Extract the (x, y) coordinate from the center of the cell holding the provided text.  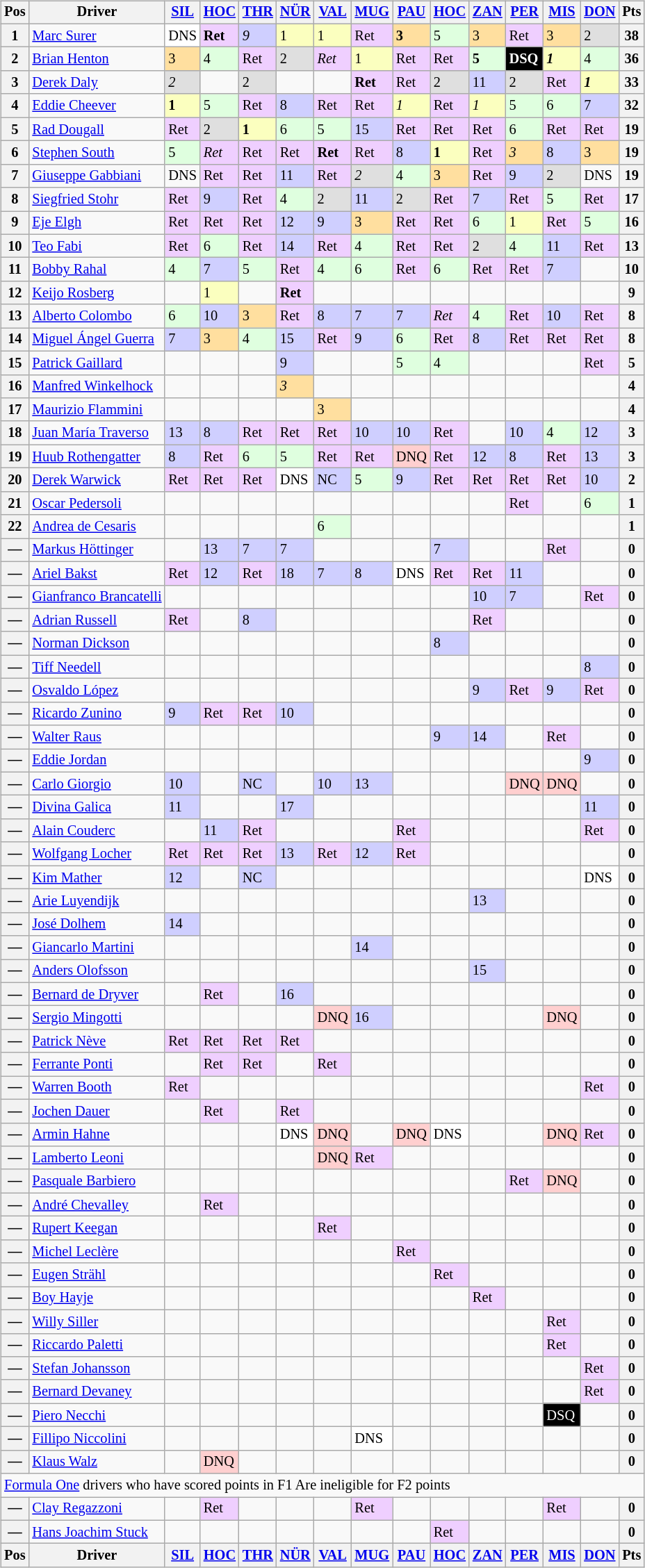
Walter Raus (97, 737)
Manfred Winkelhock (97, 386)
Andrea de Cesaris (97, 527)
Eddie Cheever (97, 106)
36 (631, 59)
Sergio Mingotti (97, 1018)
Keijo Rosberg (97, 293)
Stephen South (97, 153)
Divina Galica (97, 807)
Eddie Jordan (97, 761)
Giuseppe Gabbiani (97, 176)
Oscar Pedersoli (97, 503)
Warren Booth (97, 1088)
Bernard Devaney (97, 1392)
Lamberto Leoni (97, 1158)
Derek Daly (97, 83)
Stefan Johansson (97, 1369)
38 (631, 35)
Osvaldo López (97, 691)
Giancarlo Martini (97, 948)
Alain Couderc (97, 831)
Maurizio Flammini (97, 410)
Tiff Needell (97, 667)
Wolfgang Locher (97, 854)
Klaus Walz (97, 1462)
Ferrante Ponti (97, 1064)
32 (631, 106)
Rupert Keegan (97, 1228)
Michel Leclère (97, 1251)
33 (631, 83)
Carlo Giorgio (97, 784)
Marc Surer (97, 35)
Ariel Bakst (97, 573)
Boy Hayje (97, 1298)
Eje Elgh (97, 223)
José Dolhem (97, 924)
Patrick Gaillard (97, 363)
Clay Regazzoni (97, 1509)
Bernard de Dryver (97, 994)
André Chevalley (97, 1205)
Siegfried Stohr (97, 199)
Rad Dougall (97, 129)
Eugen Strähl (97, 1275)
Piero Necchi (97, 1415)
Adrian Russell (97, 620)
Huub Rothengatter (97, 456)
Gianfranco Brancatelli (97, 597)
Bobby Rahal (97, 270)
Anders Olofsson (97, 971)
Hans Joachim Stuck (97, 1532)
Alberto Colombo (97, 316)
Markus Höttinger (97, 550)
Teo Fabi (97, 246)
Willy Siller (97, 1321)
Brian Henton (97, 59)
22 (15, 527)
Juan María Traverso (97, 433)
Pasquale Barbiero (97, 1181)
Patrick Nève (97, 1041)
Fillipo Niccolini (97, 1439)
Jochen Dauer (97, 1111)
Miguel Ángel Guerra (97, 340)
Derek Warwick (97, 480)
Ricardo Zunino (97, 713)
Norman Dickson (97, 643)
Formula One drivers who have scored points in F1 Are ineligible for F2 points (322, 1485)
Kim Mather (97, 877)
Riccardo Paletti (97, 1345)
21 (15, 503)
Arie Luyendijk (97, 901)
20 (15, 480)
Armin Hahne (97, 1134)
